Extract the [x, y] coordinate from the center of the cell holding the provided text.  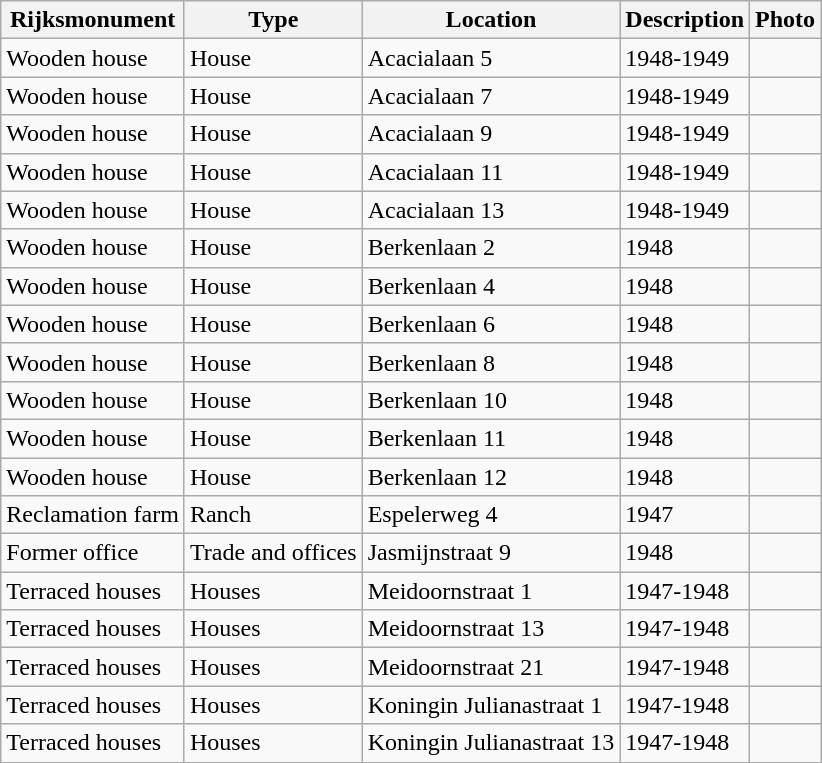
Reclamation farm [93, 515]
Location [491, 20]
1947 [685, 515]
Berkenlaan 6 [491, 324]
Acacialaan 5 [491, 58]
Berkenlaan 8 [491, 362]
Espelerweg 4 [491, 515]
Berkenlaan 2 [491, 248]
Acacialaan 7 [491, 96]
Meidoornstraat 21 [491, 667]
Berkenlaan 10 [491, 400]
Photo [786, 20]
Acacialaan 9 [491, 134]
Former office [93, 553]
Meidoornstraat 1 [491, 591]
Rijksmonument [93, 20]
Berkenlaan 4 [491, 286]
Meidoornstraat 13 [491, 629]
Trade and offices [273, 553]
Acacialaan 11 [491, 172]
Type [273, 20]
Koningin Julianastraat 13 [491, 743]
Berkenlaan 12 [491, 477]
Jasmijnstraat 9 [491, 553]
Koningin Julianastraat 1 [491, 705]
Ranch [273, 515]
Berkenlaan 11 [491, 438]
Description [685, 20]
Acacialaan 13 [491, 210]
